For the text-containing cell, return its midpoint in (x, y) coordinate format. 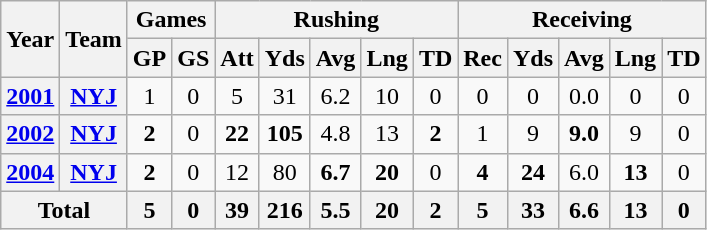
24 (532, 172)
31 (284, 96)
Att (237, 58)
GS (194, 58)
Year (30, 39)
GP (149, 58)
80 (284, 172)
Games (170, 20)
39 (237, 210)
Total (64, 210)
Receiving (582, 20)
6.6 (584, 210)
9.0 (584, 134)
33 (532, 210)
12 (237, 172)
4.8 (336, 134)
4 (483, 172)
6.7 (336, 172)
2001 (30, 96)
10 (387, 96)
105 (284, 134)
2002 (30, 134)
5.5 (336, 210)
Rec (483, 58)
216 (284, 210)
Rushing (336, 20)
6.0 (584, 172)
6.2 (336, 96)
22 (237, 134)
Team (94, 39)
2004 (30, 172)
0.0 (584, 96)
